For the text-containing cell, return its midpoint in (x, y) coordinate format. 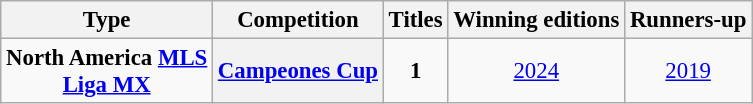
2019 (688, 72)
2024 (536, 72)
Runners-up (688, 20)
Competition (298, 20)
Titles (416, 20)
North America MLSLiga MX (107, 72)
Campeones Cup (298, 72)
Type (107, 20)
Winning editions (536, 20)
1 (416, 72)
